Return (x, y) of the center of cell containing provided text 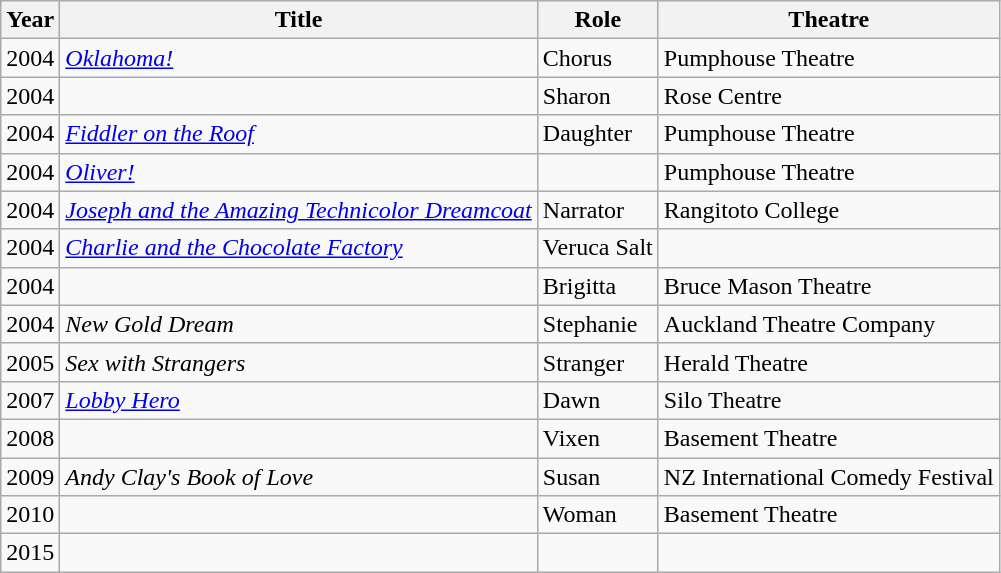
Sex with Strangers (298, 362)
Auckland Theatre Company (828, 324)
Veruca Salt (598, 248)
Andy Clay's Book of Love (298, 477)
Woman (598, 515)
Rose Centre (828, 96)
Chorus (598, 58)
Susan (598, 477)
Stephanie (598, 324)
2008 (30, 438)
Fiddler on the Roof (298, 134)
Daughter (598, 134)
2009 (30, 477)
Oliver! (298, 172)
Sharon (598, 96)
Joseph and the Amazing Technicolor Dreamcoat (298, 210)
2010 (30, 515)
Brigitta (598, 286)
Herald Theatre (828, 362)
2005 (30, 362)
NZ International Comedy Festival (828, 477)
Role (598, 20)
Silo Theatre (828, 400)
Narrator (598, 210)
2015 (30, 553)
2007 (30, 400)
Dawn (598, 400)
Oklahoma! (298, 58)
Theatre (828, 20)
Title (298, 20)
Stranger (598, 362)
Charlie and the Chocolate Factory (298, 248)
Vixen (598, 438)
New Gold Dream (298, 324)
Year (30, 20)
Bruce Mason Theatre (828, 286)
Lobby Hero (298, 400)
Rangitoto College (828, 210)
